Search for the cell housing the specified text and yield its [X, Y] center coordinate. 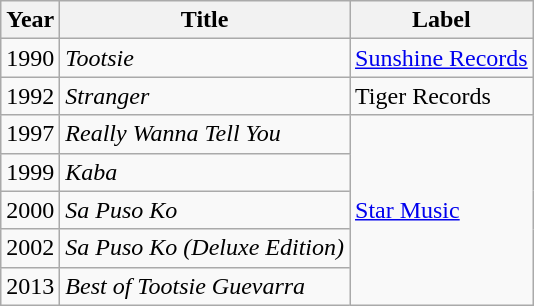
Year [30, 20]
1990 [30, 58]
Sa Puso Ko (Deluxe Edition) [205, 248]
Best of Tootsie Guevarra [205, 286]
2000 [30, 210]
Sa Puso Ko [205, 210]
Title [205, 20]
Star Music [442, 210]
Tootsie [205, 58]
1992 [30, 96]
2013 [30, 286]
1999 [30, 172]
Sunshine Records [442, 58]
Label [442, 20]
Tiger Records [442, 96]
Kaba [205, 172]
Stranger [205, 96]
Really Wanna Tell You [205, 134]
2002 [30, 248]
1997 [30, 134]
